From the cell containing the given text, extract its center point as (X, Y) coordinate. 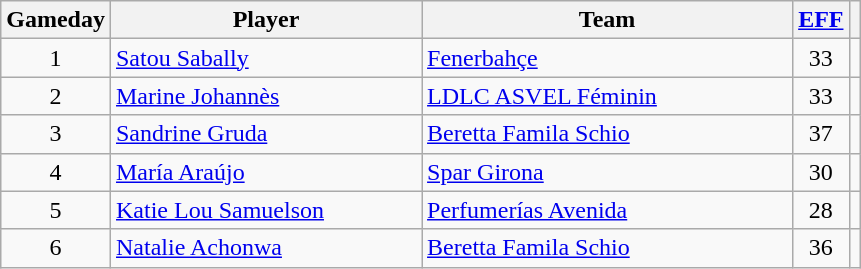
Katie Lou Samuelson (266, 210)
Sandrine Gruda (266, 134)
2 (56, 96)
36 (821, 248)
1 (56, 58)
EFF (821, 20)
Perfumerías Avenida (608, 210)
3 (56, 134)
6 (56, 248)
28 (821, 210)
4 (56, 172)
37 (821, 134)
Satou Sabally (266, 58)
Player (266, 20)
Fenerbahçe (608, 58)
30 (821, 172)
Marine Johannès (266, 96)
LDLC ASVEL Féminin (608, 96)
Team (608, 20)
Gameday (56, 20)
Spar Girona (608, 172)
María Araújo (266, 172)
5 (56, 210)
Natalie Achonwa (266, 248)
